Detect which cell encompasses the target text, then output its (x, y) center coordinate. 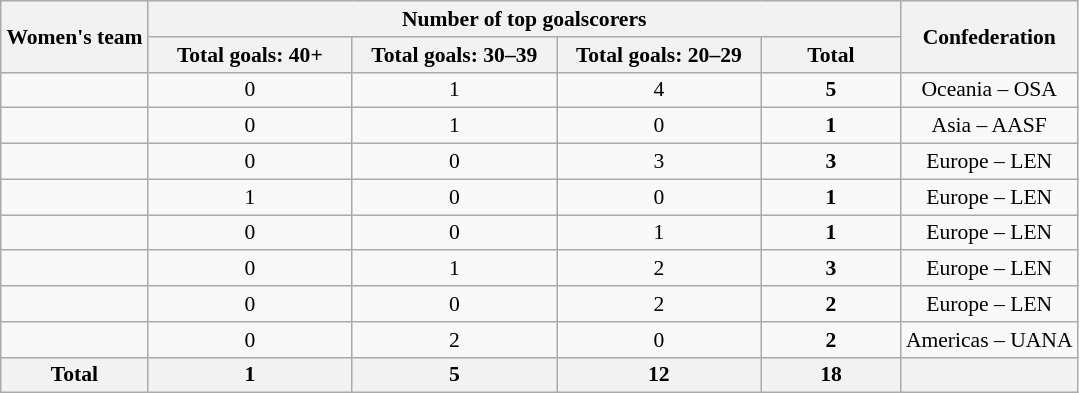
Total goals: 30–39 (454, 55)
Confederation (990, 36)
Number of top goalscorers (524, 19)
Americas – UANA (990, 340)
Total goals: 20–29 (660, 55)
12 (660, 375)
Total goals: 40+ (250, 55)
4 (660, 90)
Asia – AASF (990, 126)
18 (831, 375)
Oceania – OSA (990, 90)
Women's team (74, 36)
